Determine the [X, Y] coordinate at the center of the cell enclosing the given text.  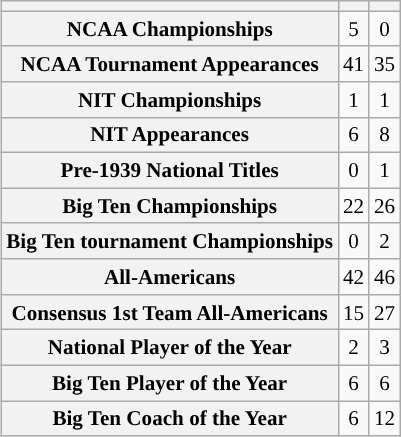
Big Ten Coach of the Year [170, 418]
27 [384, 312]
NCAA Tournament Appearances [170, 64]
5 [354, 28]
35 [384, 64]
22 [354, 206]
3 [384, 348]
12 [384, 418]
Big Ten Player of the Year [170, 382]
Big Ten Championships [170, 206]
National Player of the Year [170, 348]
46 [384, 276]
NCAA Championships [170, 28]
42 [354, 276]
Pre-1939 National Titles [170, 170]
Big Ten tournament Championships [170, 240]
8 [384, 134]
NIT Championships [170, 100]
15 [354, 312]
Consensus 1st Team All-Americans [170, 312]
41 [354, 64]
All-Americans [170, 276]
26 [384, 206]
NIT Appearances [170, 134]
